Output the [X, Y] coordinate of the center of the cell containing the given text.  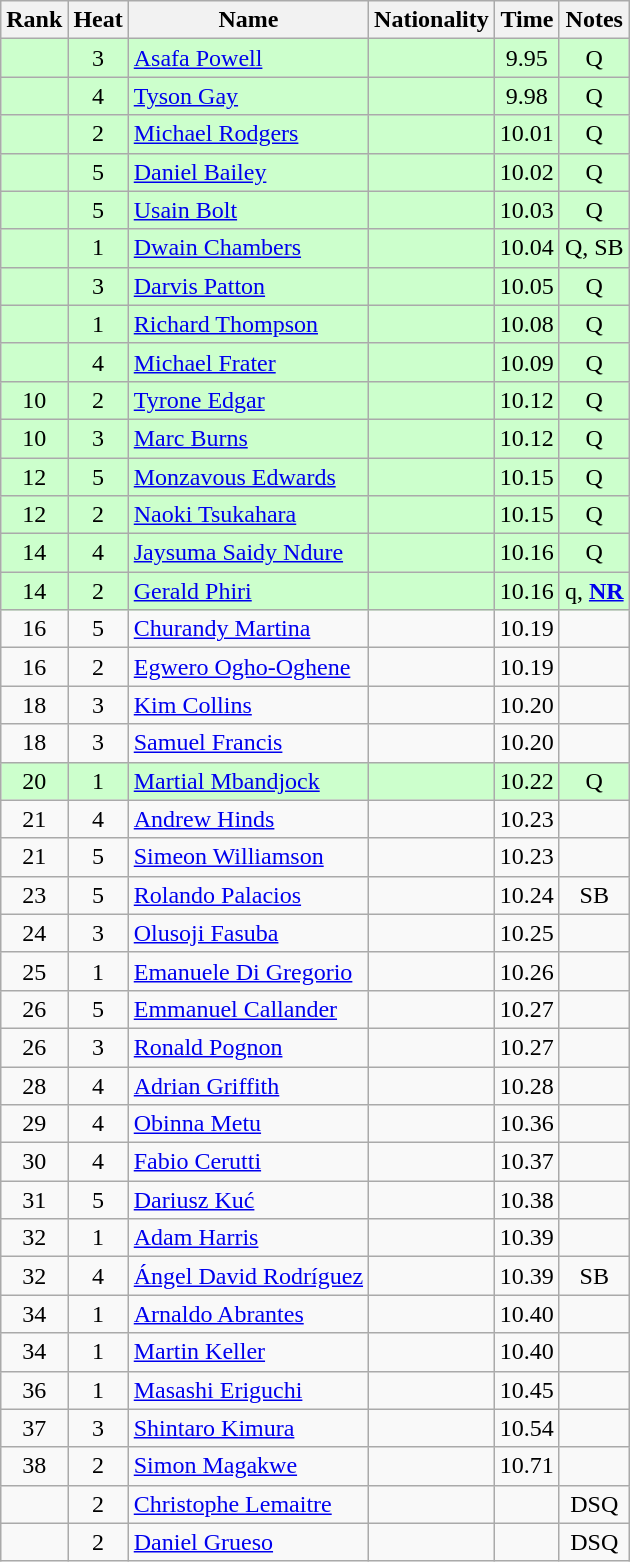
Usain Bolt [248, 210]
Emanuele Di Gregorio [248, 971]
10.08 [526, 324]
28 [34, 1085]
Ángel David Rodríguez [248, 1276]
Q, SB [594, 248]
30 [34, 1162]
Time [526, 20]
10.37 [526, 1162]
Andrew Hinds [248, 819]
10.05 [526, 286]
Arnaldo Abrantes [248, 1314]
Daniel Bailey [248, 172]
Tyson Gay [248, 96]
23 [34, 895]
Emmanuel Callander [248, 1009]
Masashi Eriguchi [248, 1390]
10.09 [526, 362]
Dwain Chambers [248, 248]
Michael Rodgers [248, 134]
Fabio Cerutti [248, 1162]
Churandy Martina [248, 629]
10.36 [526, 1124]
Kim Collins [248, 705]
20 [34, 781]
Adam Harris [248, 1238]
Daniel Grueso [248, 1542]
Ronald Pognon [248, 1047]
Asafa Powell [248, 58]
10.04 [526, 248]
Naoki Tsukahara [248, 515]
10.25 [526, 933]
Name [248, 20]
Michael Frater [248, 362]
Darvis Patton [248, 286]
36 [34, 1390]
Simeon Williamson [248, 857]
31 [34, 1200]
Martial Mbandjock [248, 781]
10.54 [526, 1428]
Marc Burns [248, 438]
Christophe Lemaitre [248, 1504]
Notes [594, 20]
Shintaro Kimura [248, 1428]
9.98 [526, 96]
Tyrone Edgar [248, 400]
Egwero Ogho-Oghene [248, 667]
10.24 [526, 895]
37 [34, 1428]
Simon Magakwe [248, 1466]
29 [34, 1124]
Rolando Palacios [248, 895]
Monzavous Edwards [248, 477]
q, NR [594, 591]
Nationality [432, 20]
10.38 [526, 1200]
Jaysuma Saidy Ndure [248, 553]
Adrian Griffith [248, 1085]
24 [34, 933]
Olusoji Fasuba [248, 933]
10.71 [526, 1466]
10.02 [526, 172]
Martin Keller [248, 1352]
10.03 [526, 210]
10.45 [526, 1390]
10.26 [526, 971]
9.95 [526, 58]
10.01 [526, 134]
25 [34, 971]
10.22 [526, 781]
Richard Thompson [248, 324]
38 [34, 1466]
Rank [34, 20]
Gerald Phiri [248, 591]
Dariusz Kuć [248, 1200]
Heat [98, 20]
Obinna Metu [248, 1124]
10.28 [526, 1085]
Samuel Francis [248, 743]
